Search for the cell housing the specified text and yield its [x, y] center coordinate. 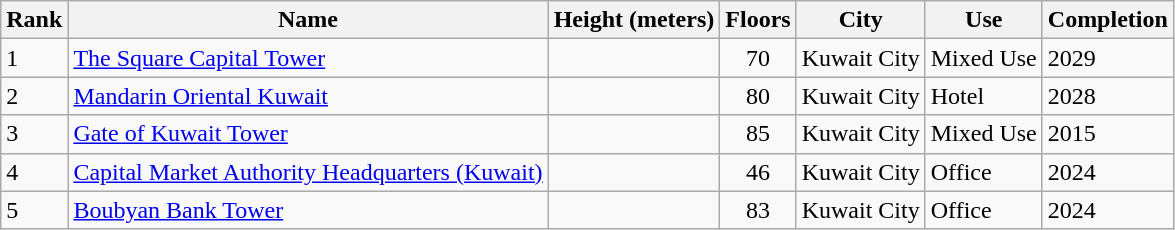
2029 [1108, 58]
Height (meters) [634, 20]
City [860, 20]
80 [758, 96]
Use [984, 20]
1 [34, 58]
4 [34, 172]
Floors [758, 20]
46 [758, 172]
2028 [1108, 96]
Mandarin Oriental Kuwait [308, 96]
2 [34, 96]
3 [34, 134]
Name [308, 20]
The Square Capital Tower [308, 58]
2015 [1108, 134]
Hotel [984, 96]
70 [758, 58]
Gate of Kuwait Tower [308, 134]
Completion [1108, 20]
Boubyan Bank Tower [308, 210]
85 [758, 134]
Rank [34, 20]
5 [34, 210]
83 [758, 210]
Capital Market Authority Headquarters (Kuwait) [308, 172]
